Scan for the cell matching the given text and deliver its [X, Y] coordinate at center. 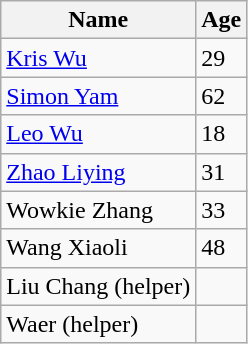
Simon Yam [98, 96]
Age [222, 20]
48 [222, 248]
Liu Chang (helper) [98, 286]
62 [222, 96]
Wang Xiaoli [98, 248]
Zhao Liying [98, 172]
18 [222, 134]
33 [222, 210]
Leo Wu [98, 134]
Waer (helper) [98, 324]
Wowkie Zhang [98, 210]
Name [98, 20]
29 [222, 58]
Kris Wu [98, 58]
31 [222, 172]
